Pinpoint the cell where the given text exists, returning its [X, Y] midpoint coordinate. 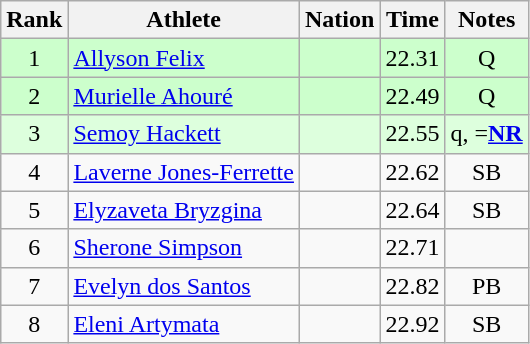
4 [34, 172]
8 [34, 324]
22.92 [412, 324]
22.82 [412, 286]
22.62 [412, 172]
Nation [339, 20]
Sherone Simpson [184, 248]
Time [412, 20]
22.64 [412, 210]
Allyson Felix [184, 58]
22.55 [412, 134]
1 [34, 58]
Notes [486, 20]
PB [486, 286]
5 [34, 210]
3 [34, 134]
7 [34, 286]
Athlete [184, 20]
2 [34, 96]
Rank [34, 20]
22.31 [412, 58]
22.71 [412, 248]
Evelyn dos Santos [184, 286]
Laverne Jones-Ferrette [184, 172]
Elyzaveta Bryzgina [184, 210]
q, =NR [486, 134]
Semoy Hackett [184, 134]
22.49 [412, 96]
Eleni Artymata [184, 324]
6 [34, 248]
Murielle Ahouré [184, 96]
